For the text-containing cell, return its midpoint in [X, Y] coordinate format. 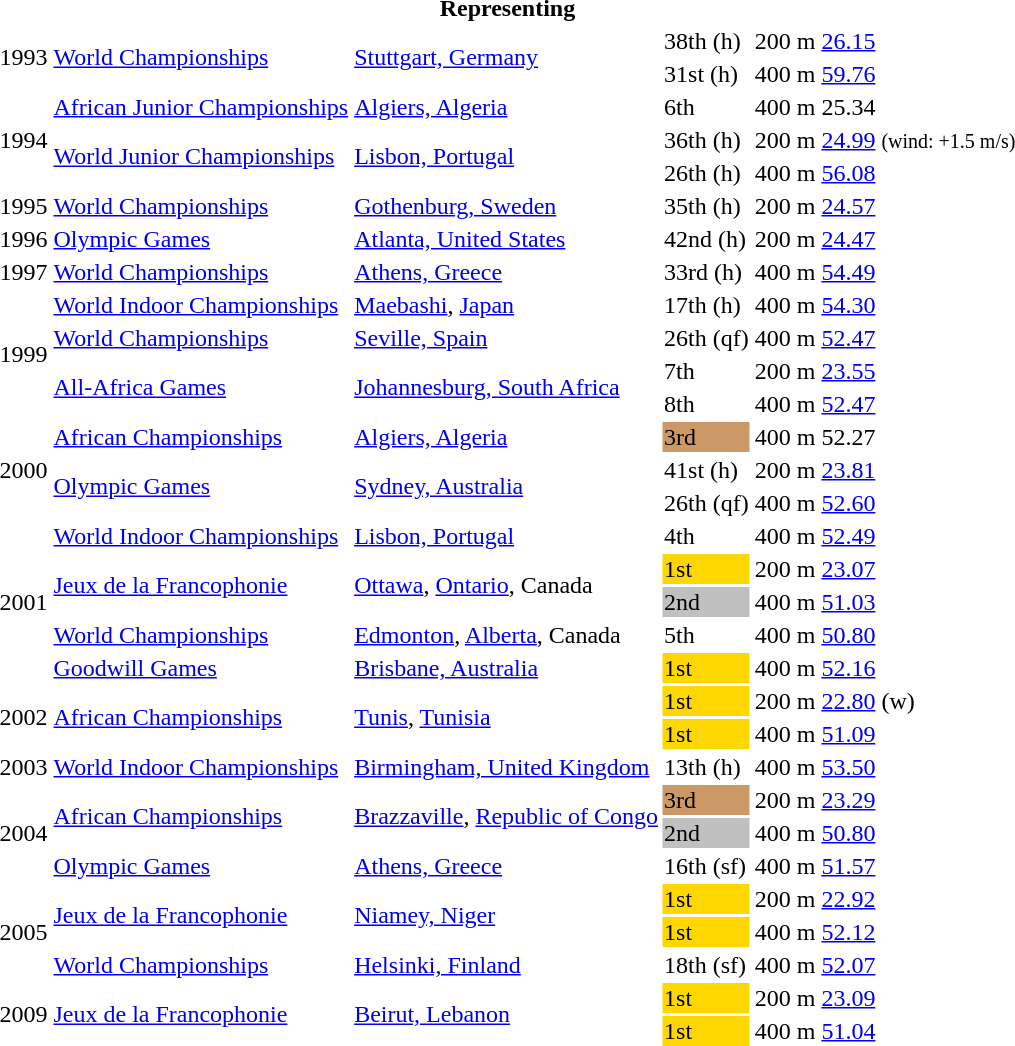
African Junior Championships [201, 107]
World Junior Championships [201, 156]
Brisbane, Australia [506, 668]
17th (h) [707, 305]
42nd (h) [707, 239]
18th (sf) [707, 965]
Beirut, Lebanon [506, 1014]
5th [707, 635]
All-Africa Games [201, 388]
35th (h) [707, 206]
Stuttgart, Germany [506, 58]
Tunis, Tunisia [506, 718]
Birmingham, United Kingdom [506, 767]
Edmonton, Alberta, Canada [506, 635]
31st (h) [707, 74]
33rd (h) [707, 272]
7th [707, 371]
Helsinki, Finland [506, 965]
Sydney, Australia [506, 486]
26th (h) [707, 173]
38th (h) [707, 41]
Niamey, Niger [506, 916]
Gothenburg, Sweden [506, 206]
36th (h) [707, 140]
Brazzaville, Republic of Congo [506, 816]
6th [707, 107]
Johannesburg, South Africa [506, 388]
Goodwill Games [201, 668]
Atlanta, United States [506, 239]
16th (sf) [707, 866]
Ottawa, Ontario, Canada [506, 586]
13th (h) [707, 767]
Seville, Spain [506, 338]
41st (h) [707, 470]
4th [707, 536]
Maebashi, Japan [506, 305]
8th [707, 404]
